Locate the cell with the specified text and output its (X, Y) center coordinate. 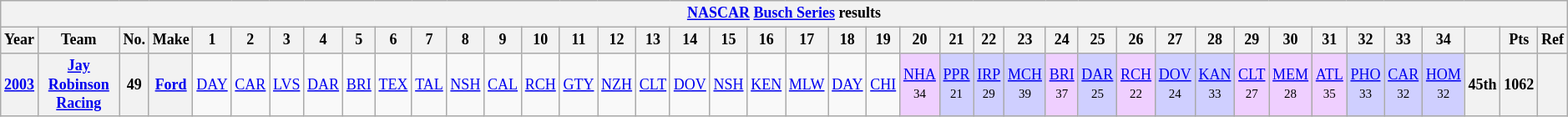
7 (429, 40)
PHO33 (1366, 84)
DAR (324, 84)
30 (1291, 40)
RCH22 (1136, 84)
3 (287, 40)
18 (847, 40)
RCH (540, 84)
DAR25 (1097, 84)
9 (503, 40)
20 (920, 40)
NZH (617, 84)
21 (957, 40)
No. (134, 40)
TEX (393, 84)
Team (78, 40)
KAN33 (1215, 84)
Jay Robinson Racing (78, 84)
11 (579, 40)
26 (1136, 40)
5 (359, 40)
CLT27 (1252, 84)
Make (170, 40)
1062 (1520, 84)
MLW (807, 84)
DOV (690, 84)
DOV24 (1175, 84)
25 (1097, 40)
16 (766, 40)
MEM28 (1291, 84)
4 (324, 40)
6 (393, 40)
49 (134, 84)
Pts (1520, 40)
13 (653, 40)
CAR (250, 84)
29 (1252, 40)
27 (1175, 40)
BRI (359, 84)
17 (807, 40)
CAR32 (1404, 84)
Year (20, 40)
LVS (287, 84)
2 (250, 40)
19 (883, 40)
10 (540, 40)
22 (989, 40)
12 (617, 40)
24 (1062, 40)
CHI (883, 84)
23 (1025, 40)
MCH39 (1025, 84)
Ref (1553, 40)
ATL35 (1329, 84)
IRP29 (989, 84)
8 (466, 40)
KEN (766, 84)
BRI37 (1062, 84)
NHA34 (920, 84)
CLT (653, 84)
GTY (579, 84)
PPR21 (957, 84)
1 (212, 40)
HOM32 (1444, 84)
45th (1483, 84)
28 (1215, 40)
33 (1404, 40)
NASCAR Busch Series results (784, 13)
2003 (20, 84)
15 (728, 40)
CAL (503, 84)
TAL (429, 84)
32 (1366, 40)
Ford (170, 84)
14 (690, 40)
34 (1444, 40)
31 (1329, 40)
